For the text-containing cell, return its midpoint in [x, y] coordinate format. 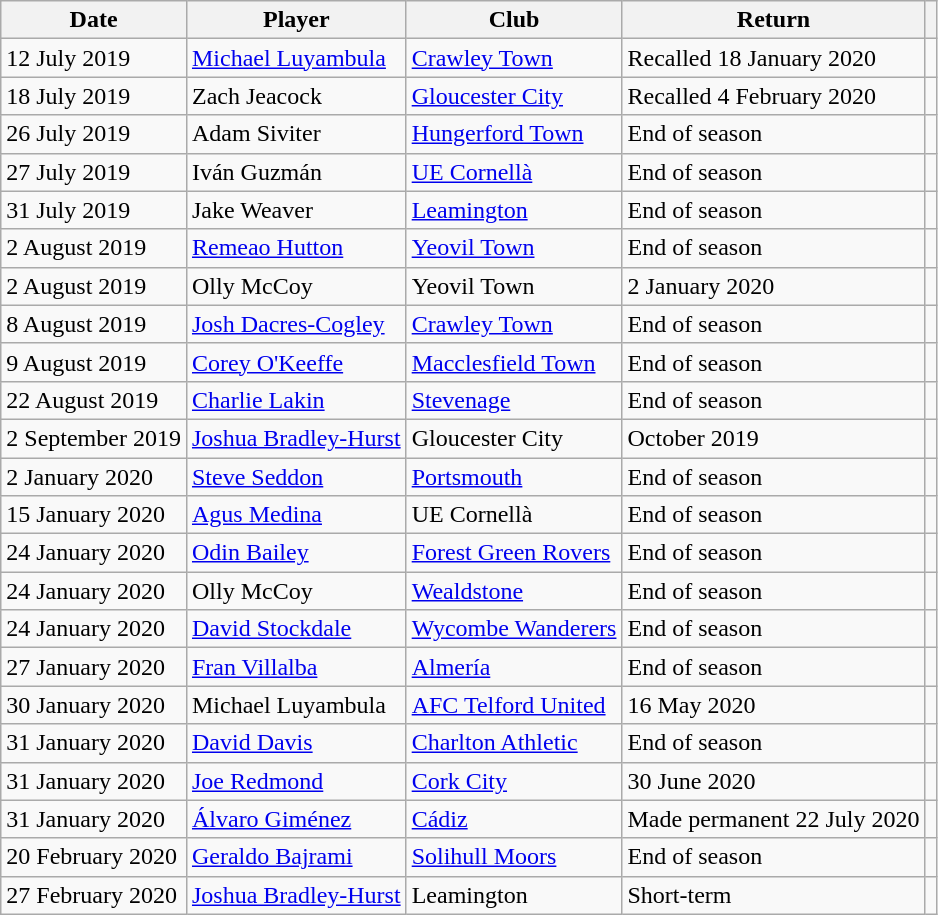
12 July 2019 [94, 58]
16 May 2020 [774, 705]
Wycombe Wanderers [514, 629]
Adam Siviter [296, 134]
Made permanent 22 July 2020 [774, 819]
Wealdstone [514, 591]
Remeao Hutton [296, 248]
Recalled 4 February 2020 [774, 96]
Josh Dacres-Cogley [296, 324]
Return [774, 20]
Almería [514, 667]
20 February 2020 [94, 857]
Steve Seddon [296, 477]
Fran Villalba [296, 667]
David Davis [296, 743]
Stevenage [514, 400]
Charlie Lakin [296, 400]
Date [94, 20]
Player [296, 20]
Álvaro Giménez [296, 819]
30 June 2020 [774, 781]
Odin Bailey [296, 553]
Forest Green Rovers [514, 553]
October 2019 [774, 438]
27 January 2020 [94, 667]
Jake Weaver [296, 210]
Portsmouth [514, 477]
18 July 2019 [94, 96]
Zach Jeacock [296, 96]
David Stockdale [296, 629]
Solihull Moors [514, 857]
8 August 2019 [94, 324]
Short-term [774, 895]
30 January 2020 [94, 705]
Charlton Athletic [514, 743]
Iván Guzmán [296, 172]
Recalled 18 January 2020 [774, 58]
22 August 2019 [94, 400]
Cork City [514, 781]
15 January 2020 [94, 515]
Hungerford Town [514, 134]
2 September 2019 [94, 438]
9 August 2019 [94, 362]
31 July 2019 [94, 210]
Joe Redmond [296, 781]
27 February 2020 [94, 895]
27 July 2019 [94, 172]
Club [514, 20]
Corey O'Keeffe [296, 362]
AFC Telford United [514, 705]
Agus Medina [296, 515]
Cádiz [514, 819]
Macclesfield Town [514, 362]
26 July 2019 [94, 134]
Geraldo Bajrami [296, 857]
